Find where the given text appears and provide that cell's center as (X, Y) coordinate. 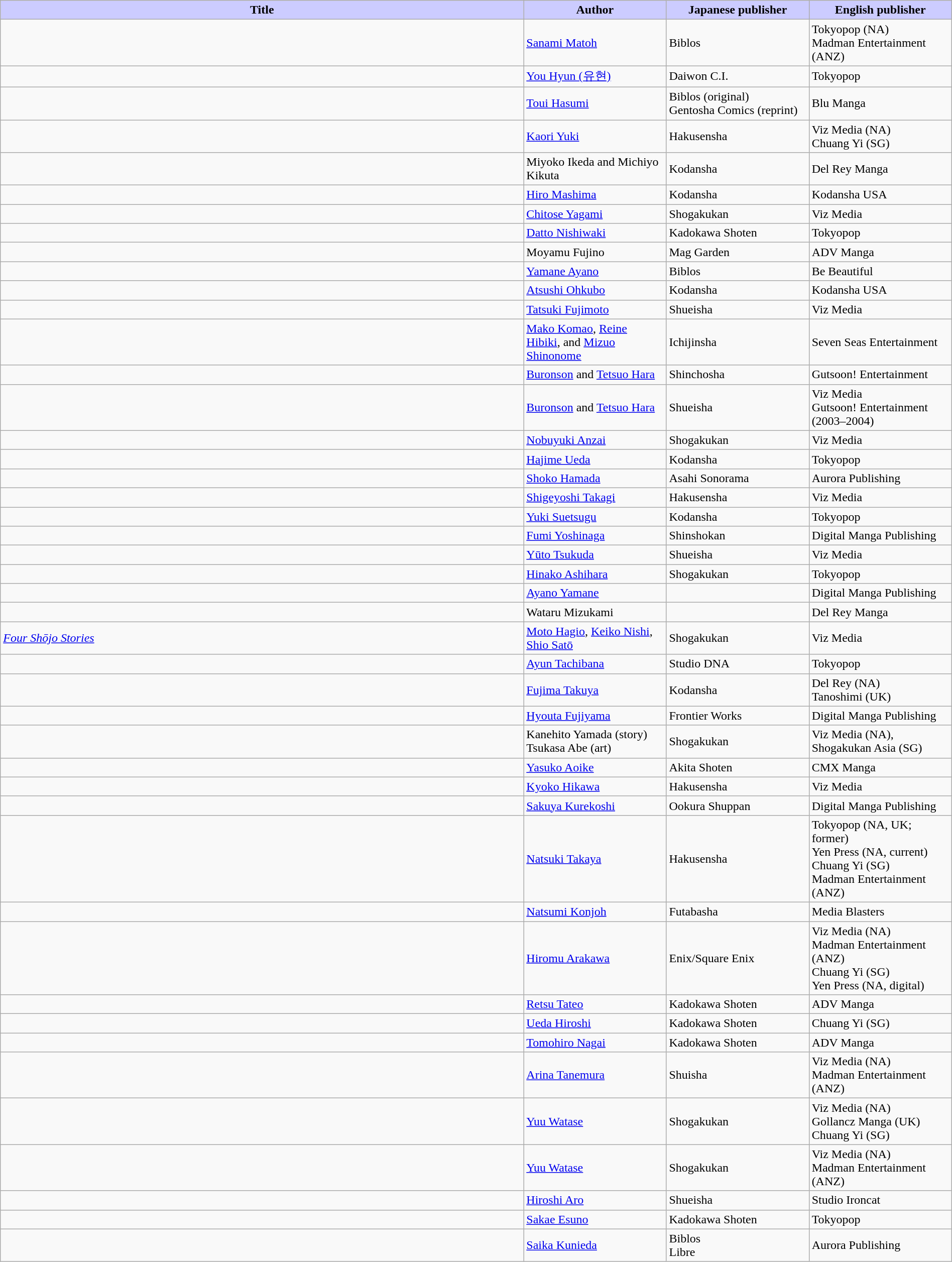
Viz Media (NA), Shogakukan Asia (SG) (880, 741)
Mag Garden (738, 252)
Hiro Mashima (595, 195)
Moyamu Fujino (595, 252)
Tomohiro Nagai (595, 1043)
Akita Shoten (738, 767)
Enix/Square Enix (738, 958)
Retsu Tateo (595, 1004)
English publisher (880, 10)
Mako Komao, Reine Hibiki, and Mizuo Shinonome (595, 342)
Yuki Suetsugu (595, 517)
Studio DNA (738, 664)
Chitose Yagami (595, 214)
Viz Media (NA)Madman Entertainment (ANZ)Chuang Yi (SG)Yen Press (NA, digital) (880, 958)
Yasuko Aoike (595, 767)
Fumi Yoshinaga (595, 536)
Blu Manga (880, 103)
Tatsuki Fujimoto (595, 309)
Gutsoon! Entertainment (880, 375)
Ayano Yamane (595, 593)
CMX Manga (880, 767)
Yamane Ayano (595, 271)
Kyoko Hikawa (595, 786)
Futabasha (738, 911)
Shinchosha (738, 375)
Atsushi Ohkubo (595, 290)
Hiroshi Aro (595, 1200)
Toui Hasumi (595, 103)
Hinako Ashihara (595, 574)
Viz Media (NA)Chuang Yi (SG) (880, 136)
Datto Nishiwaki (595, 233)
Sakae Esuno (595, 1219)
Ookura Shuppan (738, 806)
Tokyopop (NA) Madman Entertainment (ANZ) (880, 43)
Hiromu Arakawa (595, 958)
Shuisha (738, 1075)
Nobuyuki Anzai (595, 440)
Kanehito Yamada (story)Tsukasa Abe (art) (595, 741)
Be Beautiful (880, 271)
Del Rey (NA)Tanoshimi (UK) (880, 690)
Asahi Sonorama (738, 478)
Studio Ironcat (880, 1200)
Ayun Tachibana (595, 664)
Wataru Mizukami (595, 612)
Sanami Matoh (595, 43)
Biblos Libre (738, 1245)
Hyouta Fujiyama (595, 716)
Tokyopop (NA, UK; former)Yen Press (NA, current)Chuang Yi (SG)Madman Entertainment (ANZ) (880, 859)
Author (595, 10)
You Hyun (유현) (595, 76)
Miyoko Ikeda and Michiyo Kikuta (595, 169)
Shigeyoshi Takagi (595, 497)
Sakuya Kurekoshi (595, 806)
Ichijinsha (738, 342)
Four Shōjo Stories (262, 638)
Viz Media (NA)Gollancz Manga (UK)Chuang Yi (SG) (880, 1121)
Fujima Takuya (595, 690)
Hajime Ueda (595, 459)
Natsumi Konjoh (595, 911)
Seven Seas Entertainment (880, 342)
Saika Kunieda (595, 1245)
Title (262, 10)
Japanese publisher (738, 10)
Media Blasters (880, 911)
Daiwon C.I. (738, 76)
Moto Hagio, Keiko Nishi, Shio Satō (595, 638)
Arina Tanemura (595, 1075)
Biblos (original) Gentosha Comics (reprint) (738, 103)
Kaori Yuki (595, 136)
Ueda Hiroshi (595, 1023)
Shinshokan (738, 536)
Chuang Yi (SG) (880, 1023)
Viz MediaGutsoon! Entertainment (2003–2004) (880, 407)
Natsuki Takaya (595, 859)
Shoko Hamada (595, 478)
Frontier Works (738, 716)
Yūto Tsukuda (595, 555)
